Scan for the cell matching the given text and deliver its (X, Y) coordinate at center. 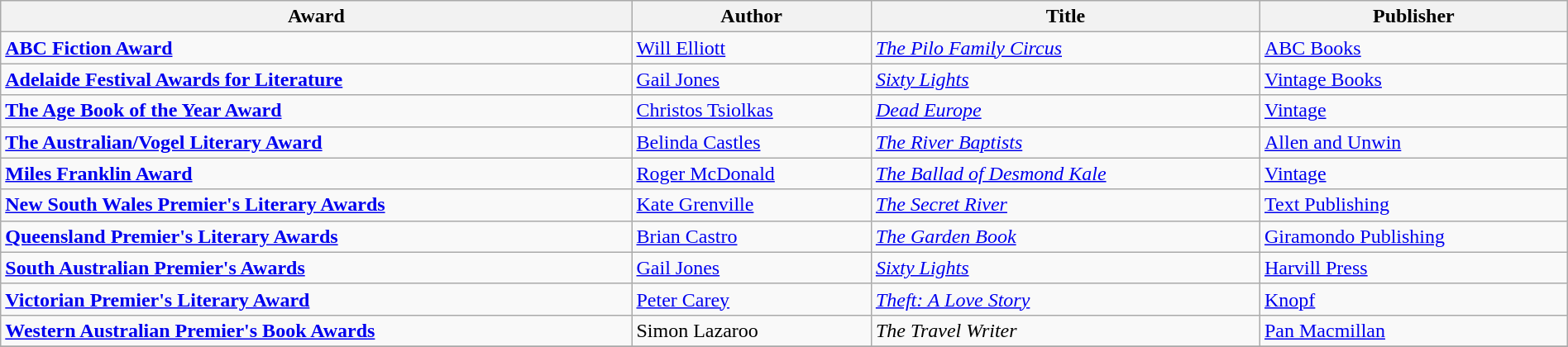
Simon Lazaroo (751, 330)
Roger McDonald (751, 173)
Miles Franklin Award (316, 173)
The Australian/Vogel Literary Award (316, 142)
Christos Tsiolkas (751, 111)
Award (316, 17)
Title (1065, 17)
Knopf (1413, 299)
Author (751, 17)
Kate Grenville (751, 205)
The Age Book of the Year Award (316, 111)
ABC Fiction Award (316, 48)
South Australian Premier's Awards (316, 268)
Harvill Press (1413, 268)
The Pilo Family Circus (1065, 48)
Western Australian Premier's Book Awards (316, 330)
Will Elliott (751, 48)
The Secret River (1065, 205)
Text Publishing (1413, 205)
Victorian Premier's Literary Award (316, 299)
Adelaide Festival Awards for Literature (316, 79)
The River Baptists (1065, 142)
The Ballad of Desmond Kale (1065, 173)
Peter Carey (751, 299)
Brian Castro (751, 236)
The Garden Book (1065, 236)
The Travel Writer (1065, 330)
Theft: A Love Story (1065, 299)
Vintage Books (1413, 79)
Dead Europe (1065, 111)
New South Wales Premier's Literary Awards (316, 205)
Giramondo Publishing (1413, 236)
Allen and Unwin (1413, 142)
ABC Books (1413, 48)
Pan Macmillan (1413, 330)
Belinda Castles (751, 142)
Queensland Premier's Literary Awards (316, 236)
Publisher (1413, 17)
